Locate the cell with the specified text and output its (X, Y) center coordinate. 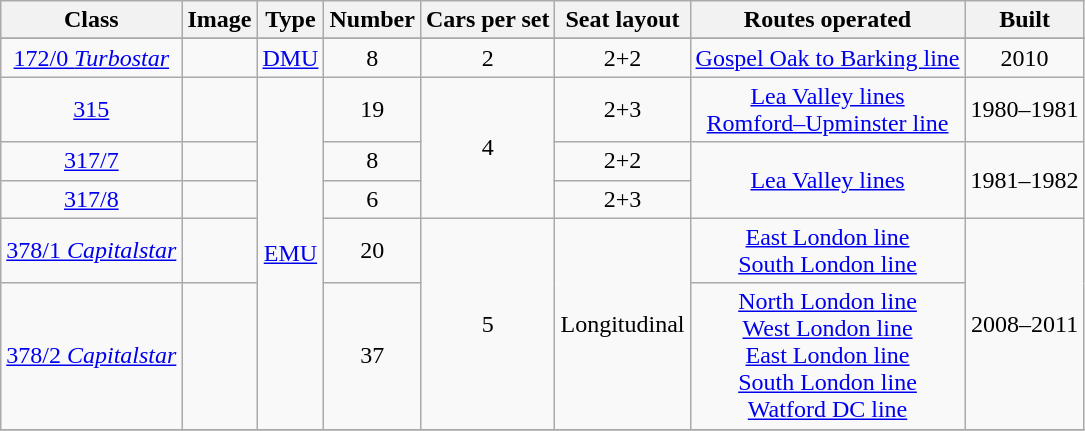
2010 (1024, 58)
2 (488, 58)
Routes operated (828, 20)
37 (372, 356)
East London lineSouth London line (828, 250)
317/8 (92, 199)
6 (372, 199)
378/2 Capitalstar (92, 356)
2008–2011 (1024, 324)
Type (290, 20)
North London lineWest London lineEast London lineSouth London lineWatford DC line (828, 356)
20 (372, 250)
DMU (290, 58)
5 (488, 324)
378/1 Capitalstar (92, 250)
172/0 Turbostar (92, 58)
Class (92, 20)
4 (488, 148)
Gospel Oak to Barking line (828, 58)
Lea Valley linesRomford–Upminster line (828, 110)
Cars per set (488, 20)
317/7 (92, 161)
Longitudinal (622, 324)
1980–1981 (1024, 110)
315 (92, 110)
1981–1982 (1024, 180)
Lea Valley lines (828, 180)
EMU (290, 253)
Image (220, 20)
19 (372, 110)
Seat layout (622, 20)
Built (1024, 20)
Number (372, 20)
